Locate the cell with the specified text and output its [x, y] center coordinate. 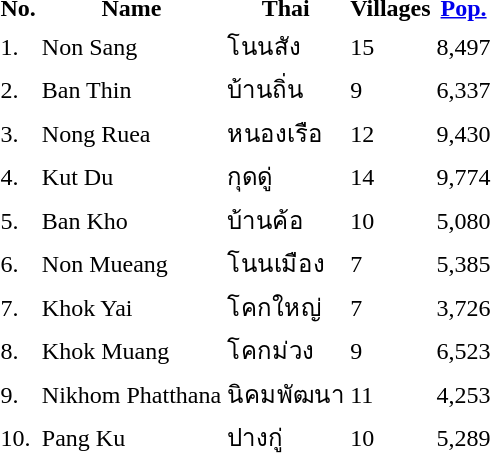
Kut Du [131, 176]
โนนเมือง [286, 264]
บ้านถิ่น [286, 90]
กุดดู่ [286, 176]
โคกม่วง [286, 350]
14 [390, 176]
หนองเรือ [286, 133]
12 [390, 133]
10 [390, 220]
บ้านค้อ [286, 220]
11 [390, 394]
Khok Muang [131, 350]
Nong Ruea [131, 133]
Ban Thin [131, 90]
Non Sang [131, 46]
โคกใหญ่ [286, 307]
โนนสัง [286, 46]
นิคมพัฒนา [286, 394]
Nikhom Phatthana [131, 394]
Khok Yai [131, 307]
15 [390, 46]
Ban Kho [131, 220]
Non Mueang [131, 264]
